Search for the cell housing the specified text and yield its (x, y) center coordinate. 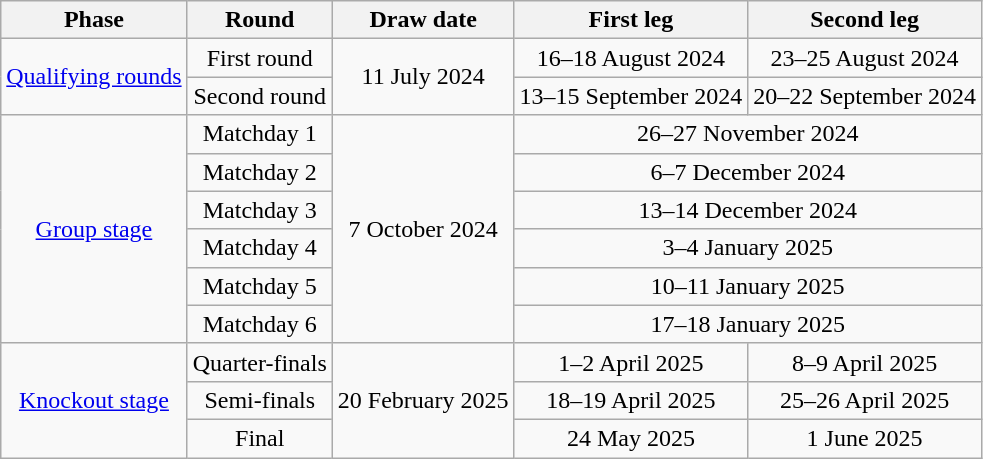
Draw date (423, 20)
Knockout stage (94, 400)
1–2 April 2025 (631, 362)
11 July 2024 (423, 77)
Qualifying rounds (94, 77)
6–7 December 2024 (748, 172)
24 May 2025 (631, 438)
Group stage (94, 229)
18–19 April 2025 (631, 400)
26–27 November 2024 (748, 134)
13–14 December 2024 (748, 210)
23–25 August 2024 (865, 58)
Matchday 6 (260, 324)
20 February 2025 (423, 400)
Quarter-finals (260, 362)
10–11 January 2025 (748, 286)
Matchday 5 (260, 286)
7 October 2024 (423, 229)
Semi-finals (260, 400)
20–22 September 2024 (865, 96)
16–18 August 2024 (631, 58)
Second leg (865, 20)
Second round (260, 96)
Matchday 3 (260, 210)
Final (260, 438)
1 June 2025 (865, 438)
Matchday 2 (260, 172)
First leg (631, 20)
Matchday 1 (260, 134)
8–9 April 2025 (865, 362)
Matchday 4 (260, 248)
First round (260, 58)
Phase (94, 20)
3–4 January 2025 (748, 248)
13–15 September 2024 (631, 96)
Round (260, 20)
17–18 January 2025 (748, 324)
25–26 April 2025 (865, 400)
